Provide the [X, Y] coordinate of the cell's center where the given text is located.  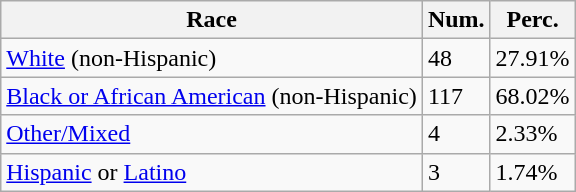
27.91% [532, 58]
White (non-Hispanic) [212, 58]
68.02% [532, 96]
1.74% [532, 172]
117 [456, 96]
Perc. [532, 20]
Race [212, 20]
Num. [456, 20]
Other/Mixed [212, 134]
4 [456, 134]
2.33% [532, 134]
Hispanic or Latino [212, 172]
3 [456, 172]
48 [456, 58]
Black or African American (non-Hispanic) [212, 96]
